From the cell containing the given text, extract its center point as (X, Y) coordinate. 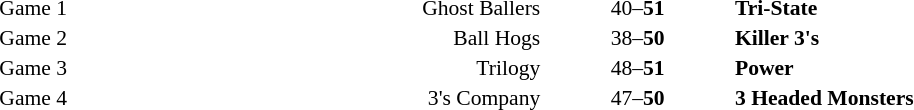
Trilogy (306, 68)
Ball Hogs (306, 38)
48–51 (638, 68)
38–50 (638, 38)
